From the cell containing the given text, extract its center point as [X, Y] coordinate. 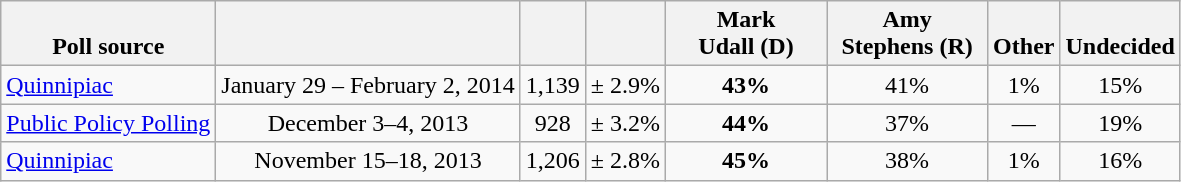
December 3–4, 2013 [368, 123]
± 2.8% [625, 161]
MarkUdall (D) [746, 34]
43% [746, 85]
45% [746, 161]
± 3.2% [625, 123]
Other [1024, 34]
AmyStephens (R) [908, 34]
Undecided [1120, 34]
44% [746, 123]
January 29 – February 2, 2014 [368, 85]
15% [1120, 85]
± 2.9% [625, 85]
November 15–18, 2013 [368, 161]
Poll source [108, 34]
16% [1120, 161]
— [1024, 123]
1,206 [552, 161]
928 [552, 123]
37% [908, 123]
38% [908, 161]
1,139 [552, 85]
Public Policy Polling [108, 123]
19% [1120, 123]
41% [908, 85]
